Extract the (X, Y) coordinate from the center of the cell holding the provided text.  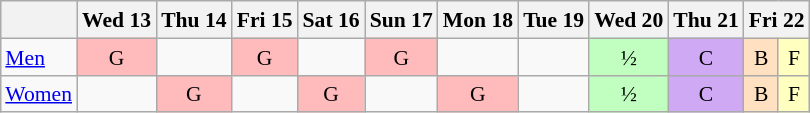
Tue 19 (554, 20)
Women (38, 94)
Sat 16 (332, 20)
Sun 17 (402, 20)
Thu 14 (194, 20)
Wed 13 (116, 20)
Men (38, 56)
Fri 22 (777, 20)
Fri 15 (265, 20)
Thu 21 (706, 20)
Wed 20 (628, 20)
Mon 18 (478, 20)
